Detect which cell encompasses the target text, then output its (X, Y) center coordinate. 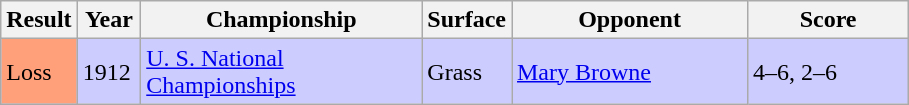
4–6, 2–6 (828, 72)
Year (109, 20)
Opponent (630, 20)
1912 (109, 72)
Championship (282, 20)
Loss (39, 72)
Grass (467, 72)
U. S. National Championships (282, 72)
Result (39, 20)
Surface (467, 20)
Score (828, 20)
Mary Browne (630, 72)
